Scan for the cell matching the given text and deliver its (x, y) coordinate at center. 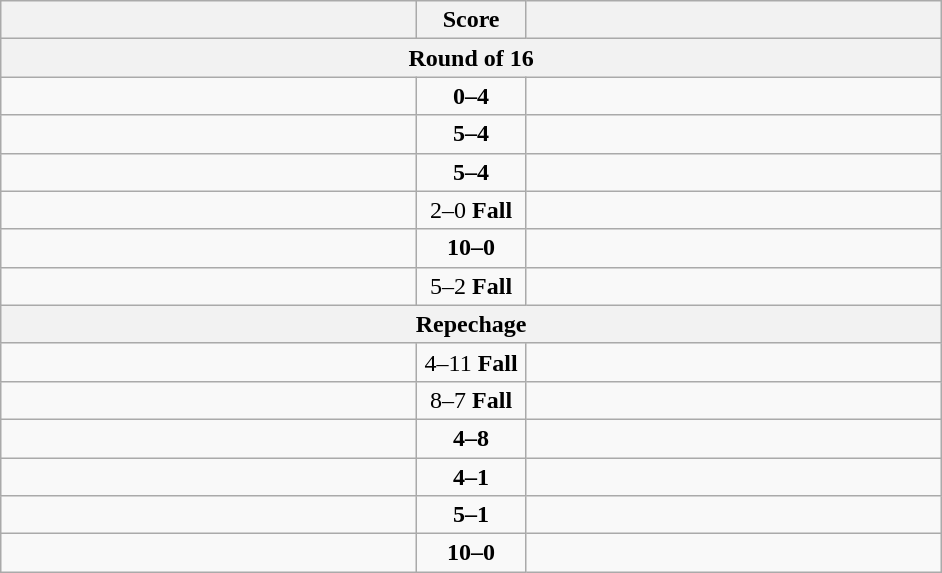
2–0 Fall (472, 210)
4–11 Fall (472, 362)
Score (472, 20)
Round of 16 (472, 58)
5–1 (472, 515)
4–8 (472, 438)
4–1 (472, 477)
Repechage (472, 324)
5–2 Fall (472, 286)
0–4 (472, 96)
8–7 Fall (472, 400)
